Return (X, Y) of the center of cell containing provided text 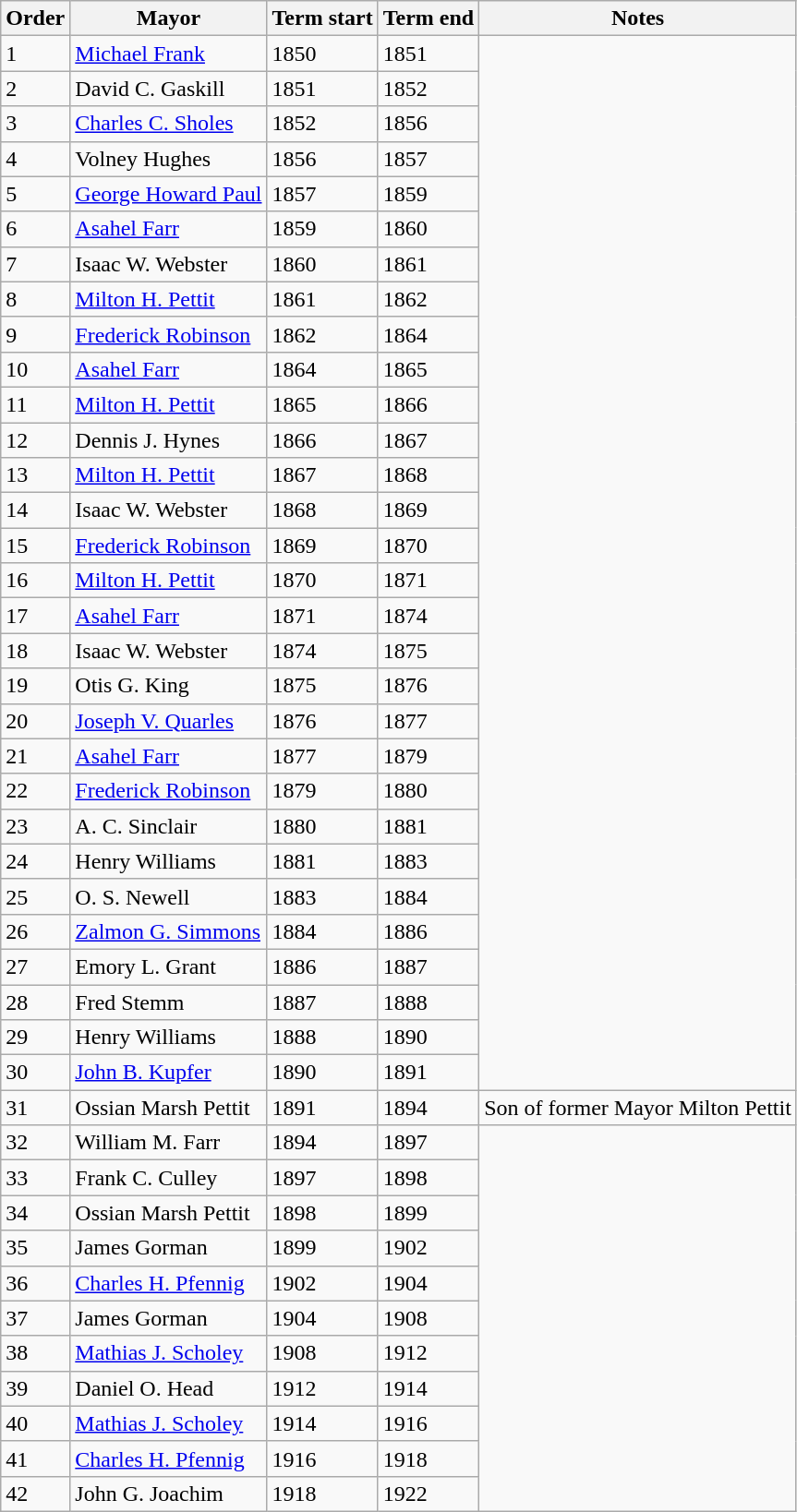
27 (35, 966)
6 (35, 229)
10 (35, 369)
Notes (638, 18)
Joseph V. Quarles (168, 721)
7 (35, 264)
Order (35, 18)
Fred Stemm (168, 1002)
28 (35, 1002)
Volney Hughes (168, 159)
22 (35, 791)
38 (35, 1353)
Mayor (168, 18)
1922 (429, 1494)
Dennis J. Hynes (168, 440)
David C. Gaskill (168, 89)
32 (35, 1143)
Term start (322, 18)
9 (35, 334)
Otis G. King (168, 686)
Term end (429, 18)
Michael Frank (168, 54)
Daniel O. Head (168, 1388)
3 (35, 124)
18 (35, 651)
29 (35, 1038)
John G. Joachim (168, 1494)
31 (35, 1108)
A. C. Sinclair (168, 826)
17 (35, 616)
1850 (322, 54)
42 (35, 1494)
34 (35, 1213)
40 (35, 1423)
20 (35, 721)
30 (35, 1073)
23 (35, 826)
39 (35, 1388)
37 (35, 1318)
25 (35, 896)
35 (35, 1248)
1 (35, 54)
41 (35, 1458)
36 (35, 1283)
12 (35, 440)
13 (35, 475)
George Howard Paul (168, 194)
8 (35, 299)
33 (35, 1178)
19 (35, 686)
Frank C. Culley (168, 1178)
4 (35, 159)
24 (35, 861)
16 (35, 581)
Emory L. Grant (168, 966)
O. S. Newell (168, 896)
5 (35, 194)
26 (35, 931)
Zalmon G. Simmons (168, 931)
William M. Farr (168, 1143)
Charles C. Sholes (168, 124)
15 (35, 546)
2 (35, 89)
Son of former Mayor Milton Pettit (638, 1108)
21 (35, 756)
11 (35, 404)
14 (35, 510)
John B. Kupfer (168, 1073)
